Find where the given text appears and provide that cell's center as (X, Y) coordinate. 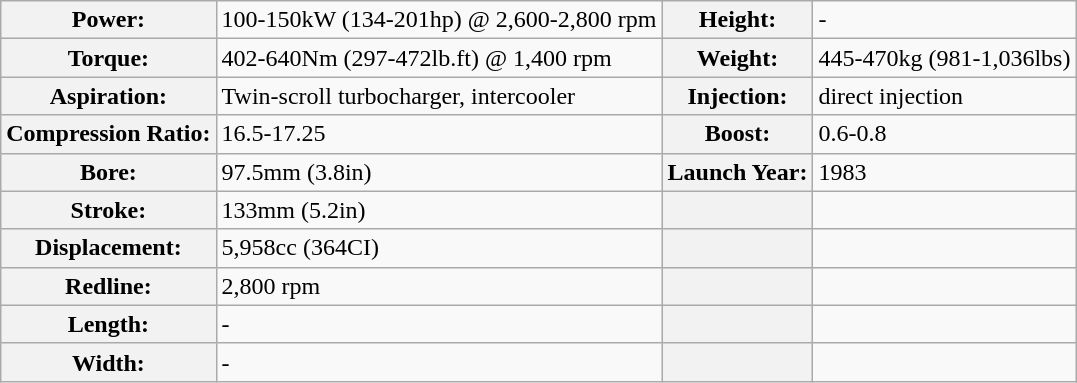
Power: (108, 20)
direct injection (944, 96)
133mm (5.2in) (439, 210)
Twin-scroll turbocharger, intercooler (439, 96)
Torque: (108, 58)
Boost: (738, 134)
Weight: (738, 58)
Length: (108, 324)
Compression Ratio: (108, 134)
100-150kW (134-201hp) @ 2,600-2,800 rpm (439, 20)
Bore: (108, 172)
445-470kg (981-1,036lbs) (944, 58)
Displacement: (108, 248)
1983 (944, 172)
97.5mm (3.8in) (439, 172)
Redline: (108, 286)
Height: (738, 20)
5,958cc (364CI) (439, 248)
Stroke: (108, 210)
Width: (108, 362)
Aspiration: (108, 96)
Launch Year: (738, 172)
16.5-17.25 (439, 134)
0.6-0.8 (944, 134)
2,800 rpm (439, 286)
Injection: (738, 96)
402-640Nm (297-472lb.ft) @ 1,400 rpm (439, 58)
